For the text-containing cell, return its midpoint in [x, y] coordinate format. 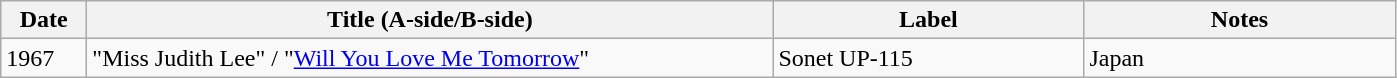
1967 [44, 58]
Sonet UP-115 [928, 58]
Date [44, 20]
"Miss Judith Lee" / "Will You Love Me Tomorrow" [430, 58]
Title (A-side/B-side) [430, 20]
Label [928, 20]
Notes [1240, 20]
Japan [1240, 58]
